For the text-containing cell, return its midpoint in (x, y) coordinate format. 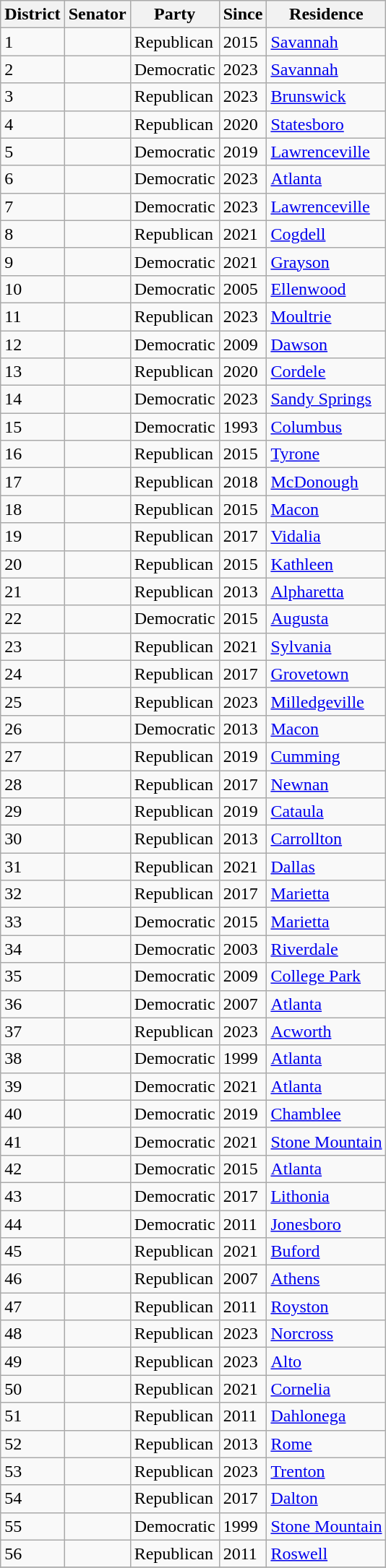
Newnan (327, 784)
9 (33, 261)
26 (33, 729)
College Park (327, 976)
Party (175, 14)
32 (33, 894)
49 (33, 1361)
30 (33, 839)
24 (33, 674)
21 (33, 592)
Alpharetta (327, 592)
31 (33, 867)
16 (33, 454)
Ellenwood (327, 289)
55 (33, 1526)
Lithonia (327, 1196)
Royston (327, 1307)
28 (33, 784)
10 (33, 289)
42 (33, 1169)
Columbus (327, 427)
14 (33, 399)
Trenton (327, 1471)
Buford (327, 1252)
Sylvania (327, 646)
Acworth (327, 1031)
34 (33, 949)
Vidalia (327, 537)
Roswell (327, 1554)
19 (33, 537)
McDonough (327, 482)
13 (33, 372)
17 (33, 482)
Cataula (327, 812)
43 (33, 1196)
Brunswick (327, 97)
Senator (97, 14)
50 (33, 1389)
2 (33, 69)
20 (33, 564)
51 (33, 1416)
37 (33, 1031)
District (33, 14)
Jonesboro (327, 1224)
15 (33, 427)
Grayson (327, 261)
41 (33, 1141)
29 (33, 812)
Norcross (327, 1334)
Dahlonega (327, 1416)
Cogdell (327, 234)
40 (33, 1114)
Chamblee (327, 1114)
39 (33, 1086)
33 (33, 922)
47 (33, 1307)
Rome (327, 1444)
8 (33, 234)
25 (33, 701)
Cornelia (327, 1389)
Cumming (327, 756)
44 (33, 1224)
Tyrone (327, 454)
Milledgeville (327, 701)
18 (33, 509)
2003 (243, 949)
36 (33, 1004)
5 (33, 152)
Dalton (327, 1499)
Carrollton (327, 839)
1 (33, 42)
3 (33, 97)
22 (33, 619)
2018 (243, 482)
53 (33, 1471)
Statesboro (327, 124)
52 (33, 1444)
Since (243, 14)
Alto (327, 1361)
Kathleen (327, 564)
Dallas (327, 867)
Residence (327, 14)
46 (33, 1279)
27 (33, 756)
54 (33, 1499)
1993 (243, 427)
Augusta (327, 619)
Grovetown (327, 674)
35 (33, 976)
12 (33, 345)
7 (33, 207)
38 (33, 1059)
48 (33, 1334)
4 (33, 124)
23 (33, 646)
11 (33, 316)
Dawson (327, 345)
Riverdale (327, 949)
Athens (327, 1279)
Sandy Springs (327, 399)
56 (33, 1554)
Moultrie (327, 316)
6 (33, 179)
45 (33, 1252)
Cordele (327, 372)
2005 (243, 289)
